Detect which cell encompasses the target text, then output its (X, Y) center coordinate. 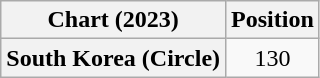
Chart (2023) (114, 20)
Position (273, 20)
South Korea (Circle) (114, 58)
130 (273, 58)
